Determine the [X, Y] coordinate at the center of the cell enclosing the given text.  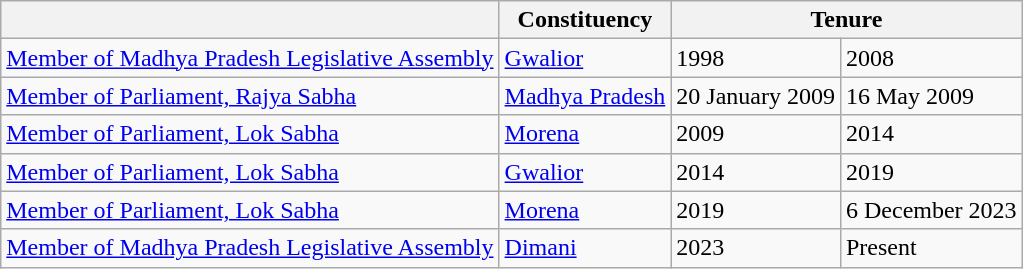
Constituency [585, 20]
16 May 2009 [931, 96]
1998 [756, 58]
Member of Parliament, Rajya Sabha [250, 96]
Madhya Pradesh [585, 96]
Dimani [585, 248]
Present [931, 248]
Tenure [846, 20]
20 January 2009 [756, 96]
6 December 2023 [931, 210]
2009 [756, 134]
2023 [756, 248]
2008 [931, 58]
